Scan for the cell matching the given text and deliver its (x, y) coordinate at center. 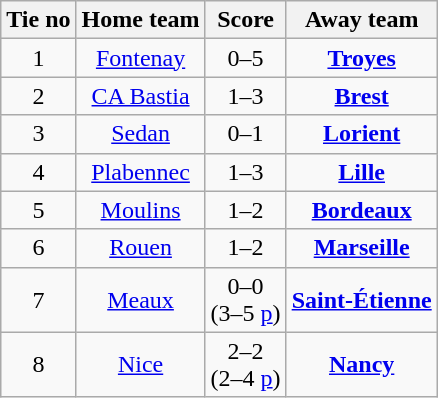
1 (38, 58)
Marseille (362, 248)
Home team (140, 20)
7 (38, 300)
Tie no (38, 20)
Meaux (140, 300)
5 (38, 210)
6 (38, 248)
Lille (362, 172)
4 (38, 172)
Nancy (362, 364)
Rouen (140, 248)
CA Bastia (140, 96)
0–0 (3–5 p) (246, 300)
2–2 (2–4 p) (246, 364)
Fontenay (140, 58)
Score (246, 20)
Lorient (362, 134)
Plabennec (140, 172)
0–1 (246, 134)
Nice (140, 364)
8 (38, 364)
2 (38, 96)
Saint-Étienne (362, 300)
3 (38, 134)
0–5 (246, 58)
Troyes (362, 58)
Sedan (140, 134)
Away team (362, 20)
Brest (362, 96)
Moulins (140, 210)
Bordeaux (362, 210)
